For the text-containing cell, return its midpoint in [x, y] coordinate format. 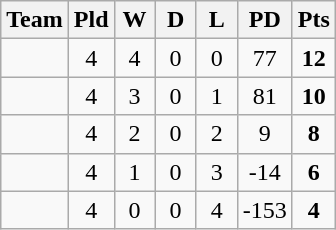
8 [314, 134]
L [216, 20]
77 [264, 58]
-153 [264, 210]
Team [35, 20]
PD [264, 20]
81 [264, 96]
10 [314, 96]
12 [314, 58]
Pts [314, 20]
-14 [264, 172]
D [176, 20]
9 [264, 134]
6 [314, 172]
Pld [91, 20]
W [134, 20]
